Return the (x, y) coordinate for the center point of the cell that contains the specified text.  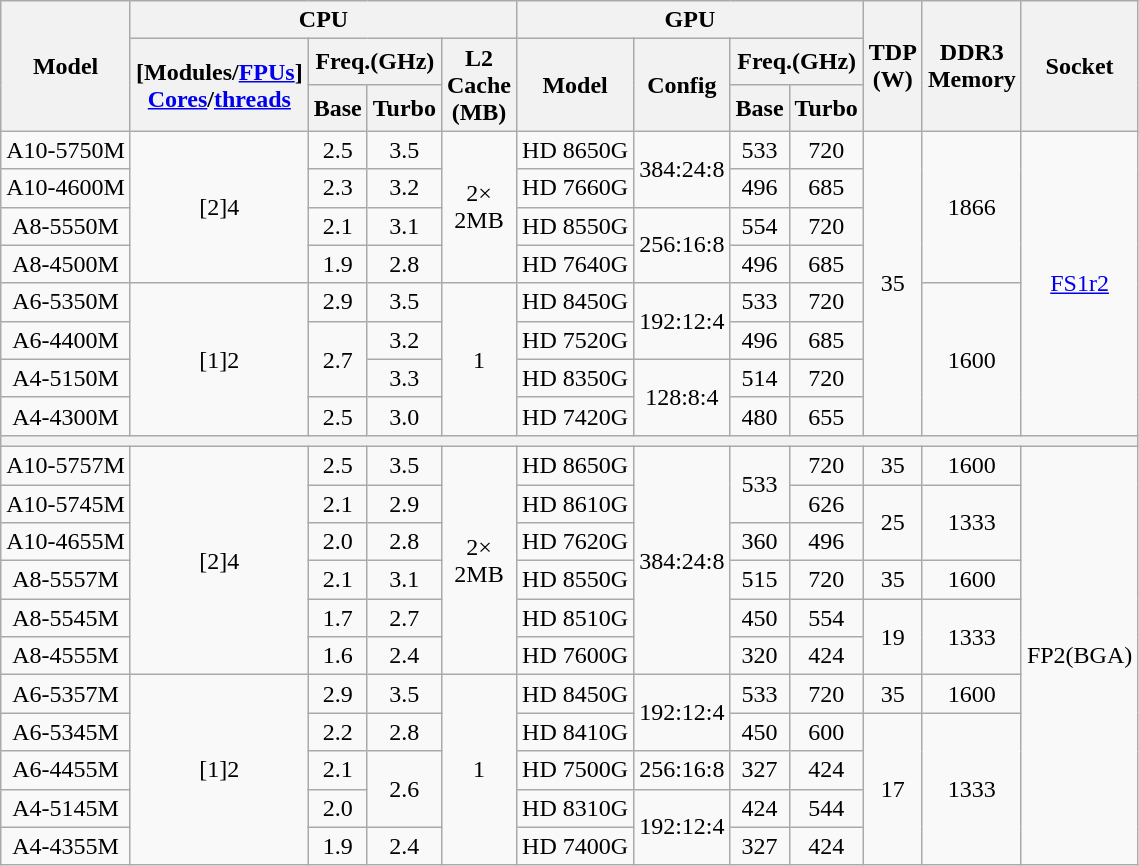
3.3 (404, 378)
A10-4600M (66, 188)
A6-4455M (66, 770)
515 (760, 580)
[Modules/FPUs]Cores/threads (219, 85)
A10-5745M (66, 503)
320 (760, 656)
CPU (323, 20)
TDP(W) (892, 66)
A8-4555M (66, 656)
Socket (1079, 66)
1.7 (338, 618)
FP2(BGA) (1079, 656)
A10-5750M (66, 150)
25 (892, 522)
Config (682, 85)
A10-4655M (66, 542)
HD 7520G (576, 340)
128:8:4 (682, 397)
1.6 (338, 656)
HD 8410G (576, 732)
17 (892, 789)
A6-5357M (66, 694)
2.2 (338, 732)
A4-5150M (66, 378)
626 (826, 503)
A8-4500M (66, 264)
A6-4400M (66, 340)
19 (892, 637)
HD 7400G (576, 846)
HD 8350G (576, 378)
2.3 (338, 188)
HD 7640G (576, 264)
3.0 (404, 416)
L2Cache(MB) (478, 85)
480 (760, 416)
HD 8310G (576, 808)
HD 7500G (576, 770)
514 (760, 378)
600 (826, 732)
544 (826, 808)
A4-5145M (66, 808)
GPU (690, 20)
A8-5545M (66, 618)
HD 7600G (576, 656)
DDR3Memory (972, 66)
A4-4300M (66, 416)
2.6 (404, 789)
655 (826, 416)
360 (760, 542)
A8-5557M (66, 580)
A10-5757M (66, 465)
1866 (972, 207)
A8-5550M (66, 226)
HD 8610G (576, 503)
HD 7620G (576, 542)
HD 8510G (576, 618)
A4-4355M (66, 846)
A6-5345M (66, 732)
FS1r2 (1079, 283)
HD 7660G (576, 188)
A6-5350M (66, 302)
HD 7420G (576, 416)
